Determine the (x, y) coordinate at the center of the cell enclosing the given text.  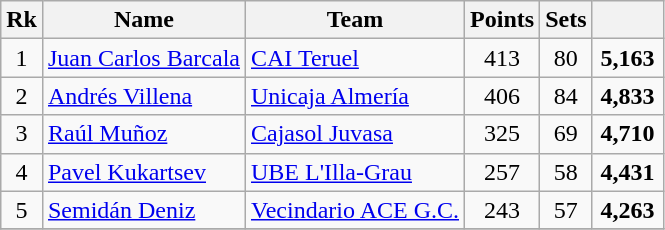
Pavel Kukartsev (144, 172)
243 (502, 210)
Juan Carlos Barcala (144, 58)
Vecindario ACE G.C. (354, 210)
Points (502, 20)
Sets (566, 20)
4 (22, 172)
UBE L'Illa-Grau (354, 172)
4,431 (628, 172)
69 (566, 134)
406 (502, 96)
4,710 (628, 134)
Rk (22, 20)
2 (22, 96)
Raúl Muñoz (144, 134)
Unicaja Almería (354, 96)
Team (354, 20)
80 (566, 58)
257 (502, 172)
3 (22, 134)
Andrés Villena (144, 96)
Semidán Deniz (144, 210)
5 (22, 210)
5,163 (628, 58)
CAI Teruel (354, 58)
4,833 (628, 96)
413 (502, 58)
325 (502, 134)
Cajasol Juvasa (354, 134)
57 (566, 210)
4,263 (628, 210)
1 (22, 58)
58 (566, 172)
Name (144, 20)
84 (566, 96)
